Determine the [X, Y] coordinate at the center of the cell enclosing the given text.  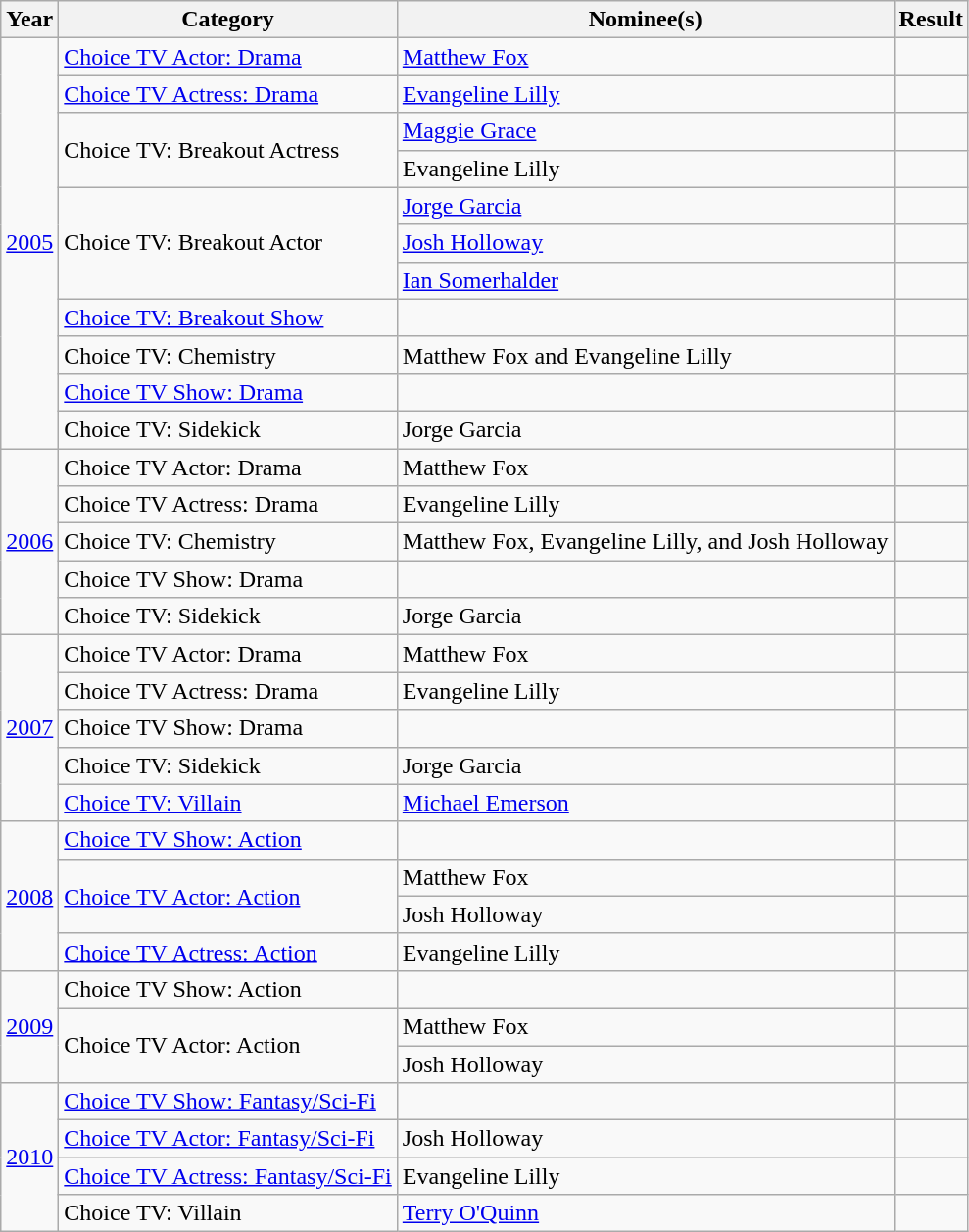
Choice TV Actor: Fantasy/Sci-Fi [227, 1139]
2007 [29, 728]
Year [29, 20]
2006 [29, 542]
Matthew Fox, Evangeline Lilly, and Josh Holloway [645, 542]
Choice TV Show: Fantasy/Sci-Fi [227, 1102]
Result [931, 20]
Choice TV Actress: Fantasy/Sci-Fi [227, 1176]
Choice TV: Breakout Actor [227, 243]
Nominee(s) [645, 20]
Terry O'Quinn [645, 1213]
Michael Emerson [645, 803]
2009 [29, 1026]
Choice TV Actress: Action [227, 952]
2008 [29, 896]
Matthew Fox and Evangeline Lilly [645, 355]
Choice TV: Breakout Actress [227, 150]
2010 [29, 1158]
2005 [29, 243]
Category [227, 20]
Choice TV: Breakout Show [227, 318]
Ian Somerhalder [645, 280]
Maggie Grace [645, 131]
